Provide the [x, y] coordinate of the cell's center where the given text is located.  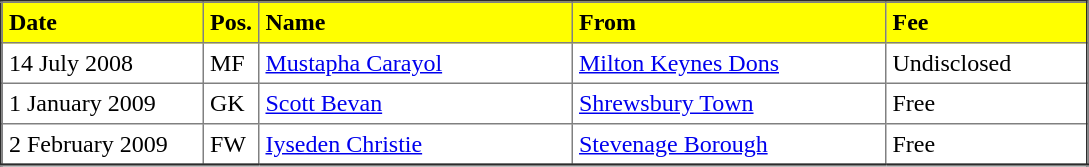
GK [231, 103]
Name [416, 22]
Milton Keynes Dons [729, 63]
Iyseden Christie [416, 144]
Scott Bevan [416, 103]
Fee [987, 22]
1 January 2009 [103, 103]
Undisclosed [987, 63]
2 February 2009 [103, 144]
FW [231, 144]
MF [231, 63]
Shrewsbury Town [729, 103]
Stevenage Borough [729, 144]
Pos. [231, 22]
From [729, 22]
Mustapha Carayol [416, 63]
Date [103, 22]
14 July 2008 [103, 63]
